Identify which cell holds the provided text, then report its (x, y) central coordinate. 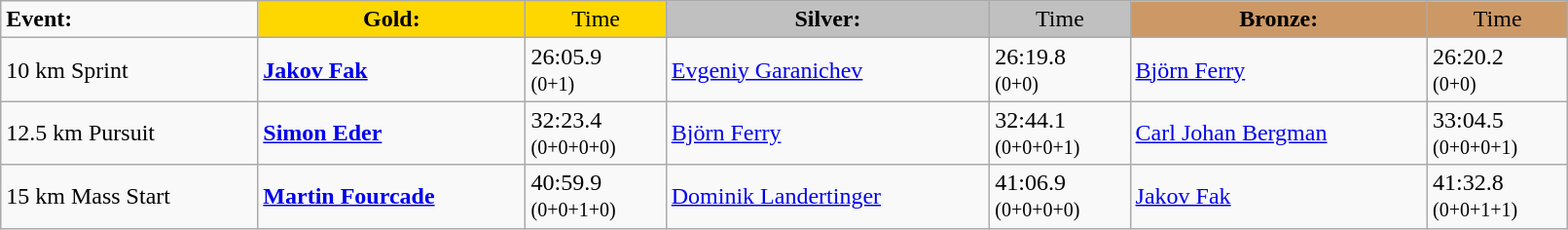
33:04.5(0+0+0+1) (1498, 133)
15 km Mass Start (129, 197)
Simon Eder (391, 133)
Silver: (827, 19)
10 km Sprint (129, 70)
32:44.1(0+0+0+1) (1060, 133)
41:06.9(0+0+0+0) (1060, 197)
Martin Fourcade (391, 197)
Dominik Landertinger (827, 197)
40:59.9(0+0+1+0) (596, 197)
41:32.8(0+0+1+1) (1498, 197)
Evgeniy Garanichev (827, 70)
Event: (129, 19)
26:20.2(0+0) (1498, 70)
26:19.8(0+0) (1060, 70)
Carl Johan Bergman (1279, 133)
32:23.4(0+0+0+0) (596, 133)
Gold: (391, 19)
Bronze: (1279, 19)
26:05.9(0+1) (596, 70)
12.5 km Pursuit (129, 133)
